Capture the cell that displays the provided text and extract its [x, y] central coordinate. 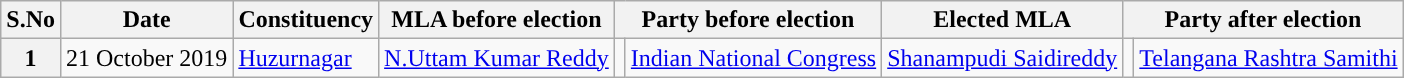
21 October 2019 [146, 58]
S.No [31, 20]
Elected MLA [1002, 20]
Telangana Rashtra Samithi [1268, 58]
Date [146, 20]
Party before election [748, 20]
Constituency [306, 20]
Party after election [1263, 20]
Huzurnagar [306, 58]
N.Uttam Kumar Reddy [497, 58]
Indian National Congress [753, 58]
1 [31, 58]
Shanampudi Saidireddy [1002, 58]
MLA before election [497, 20]
